Determine the [x, y] coordinate at the center of the cell enclosing the given text.  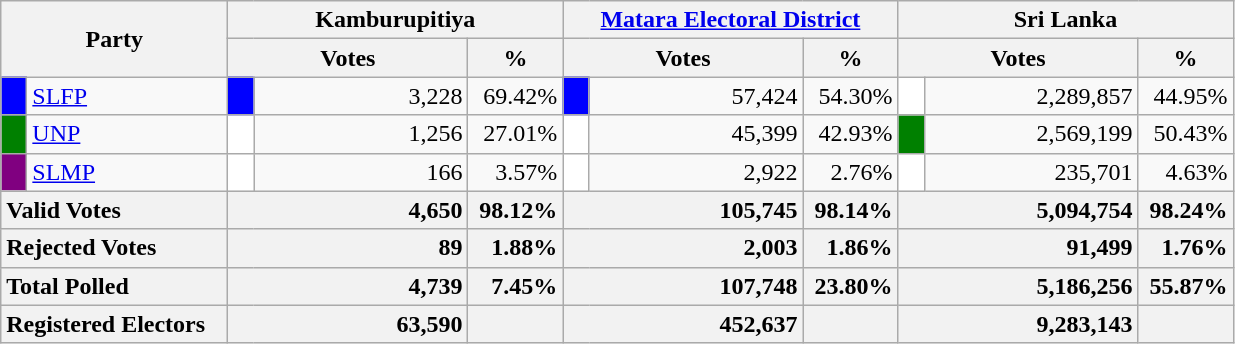
3,228 [361, 96]
4.63% [1186, 172]
UNP [128, 134]
2.76% [850, 172]
98.14% [850, 210]
Sri Lanka [1066, 20]
4,739 [348, 286]
89 [348, 248]
57,424 [696, 96]
1.88% [516, 248]
2,922 [696, 172]
45,399 [696, 134]
54.30% [850, 96]
2,289,857 [1031, 96]
105,745 [683, 210]
235,701 [1031, 172]
1.76% [1186, 248]
Total Polled [114, 286]
Rejected Votes [114, 248]
Valid Votes [114, 210]
Kamburupitiya [396, 20]
42.93% [850, 134]
9,283,143 [1018, 324]
7.45% [516, 286]
4,650 [348, 210]
2,569,199 [1031, 134]
5,186,256 [1018, 286]
5,094,754 [1018, 210]
Matara Electoral District [730, 20]
63,590 [348, 324]
107,748 [683, 286]
452,637 [683, 324]
Registered Electors [114, 324]
SLMP [128, 172]
SLFP [128, 96]
1.86% [850, 248]
55.87% [1186, 286]
27.01% [516, 134]
91,499 [1018, 248]
98.24% [1186, 210]
23.80% [850, 286]
98.12% [516, 210]
166 [361, 172]
3.57% [516, 172]
2,003 [683, 248]
69.42% [516, 96]
50.43% [1186, 134]
Party [114, 39]
1,256 [361, 134]
44.95% [1186, 96]
